Determine the [X, Y] coordinate at the center of the cell enclosing the given text.  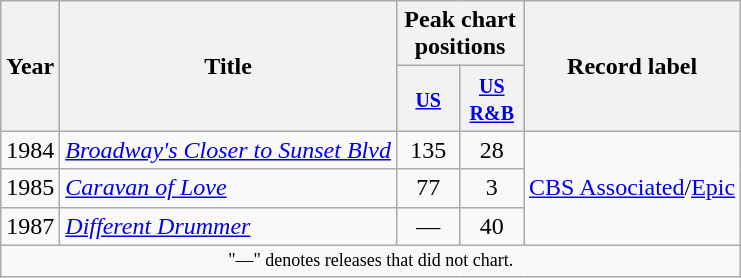
US [428, 98]
77 [428, 188]
Caravan of Love [228, 188]
28 [492, 150]
1987 [30, 226]
Different Drummer [228, 226]
Title [228, 66]
Year [30, 66]
3 [492, 188]
1984 [30, 150]
40 [492, 226]
1985 [30, 188]
135 [428, 150]
"—" denotes releases that did not chart. [371, 260]
― [428, 226]
CBS Associated/Epic [632, 188]
Record label [632, 66]
Peak chart positions [460, 34]
Broadway's Closer to Sunset Blvd [228, 150]
US R&B [492, 98]
